Find where the given text appears and provide that cell's center as [x, y] coordinate. 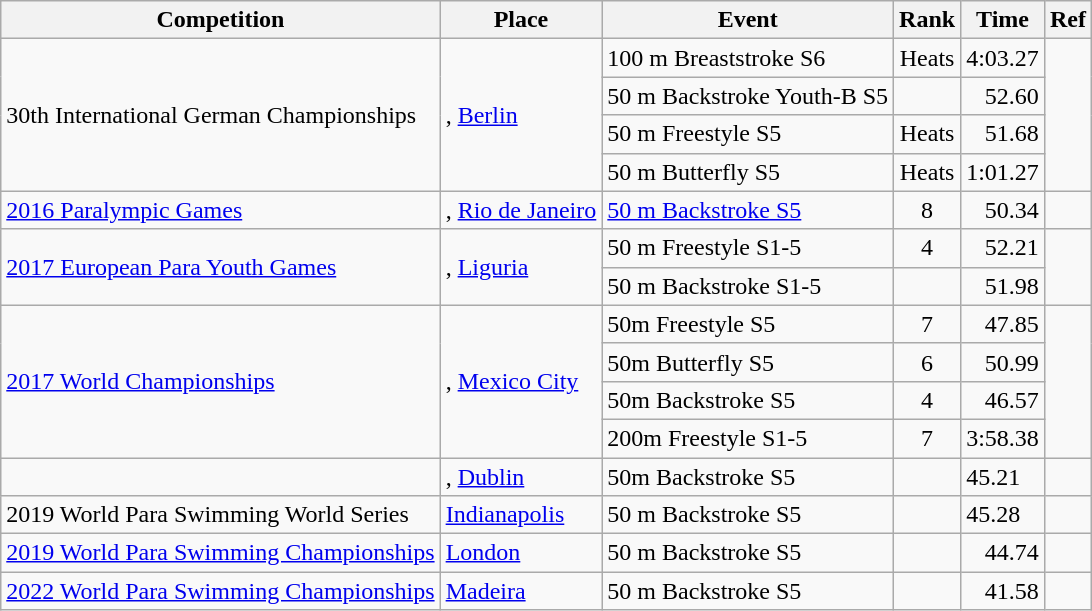
30th International German Championships [220, 115]
52.21 [1003, 248]
2016 Paralympic Games [220, 210]
2017 World Championships [220, 381]
, Mexico City [521, 381]
London [521, 553]
50m Freestyle S5 [748, 324]
Ref [1068, 20]
50 m Freestyle S5 [748, 134]
45.28 [1003, 515]
41.58 [1003, 591]
44.74 [1003, 553]
51.68 [1003, 134]
1:01.27 [1003, 172]
100 m Breaststroke S6 [748, 58]
46.57 [1003, 400]
Competition [220, 20]
50.34 [1003, 210]
52.60 [1003, 96]
3:58.38 [1003, 438]
Event [748, 20]
50m Butterfly S5 [748, 362]
6 [928, 362]
Rank [928, 20]
45.21 [1003, 477]
, Dublin [521, 477]
200m Freestyle S1-5 [748, 438]
2022 World Para Swimming Championships [220, 591]
Madeira [521, 591]
47.85 [1003, 324]
2017 European Para Youth Games [220, 267]
50.99 [1003, 362]
Indianapolis [521, 515]
50 m Freestyle S1-5 [748, 248]
, Berlin [521, 115]
, Rio de Janeiro [521, 210]
Place [521, 20]
50 m Backstroke S1-5 [748, 286]
2019 World Para Swimming Championships [220, 553]
4:03.27 [1003, 58]
8 [928, 210]
50 m Butterfly S5 [748, 172]
Time [1003, 20]
50 m Backstroke Youth-B S5 [748, 96]
2019 World Para Swimming World Series [220, 515]
, Liguria [521, 267]
51.98 [1003, 286]
